Scan for the cell matching the given text and deliver its (X, Y) coordinate at center. 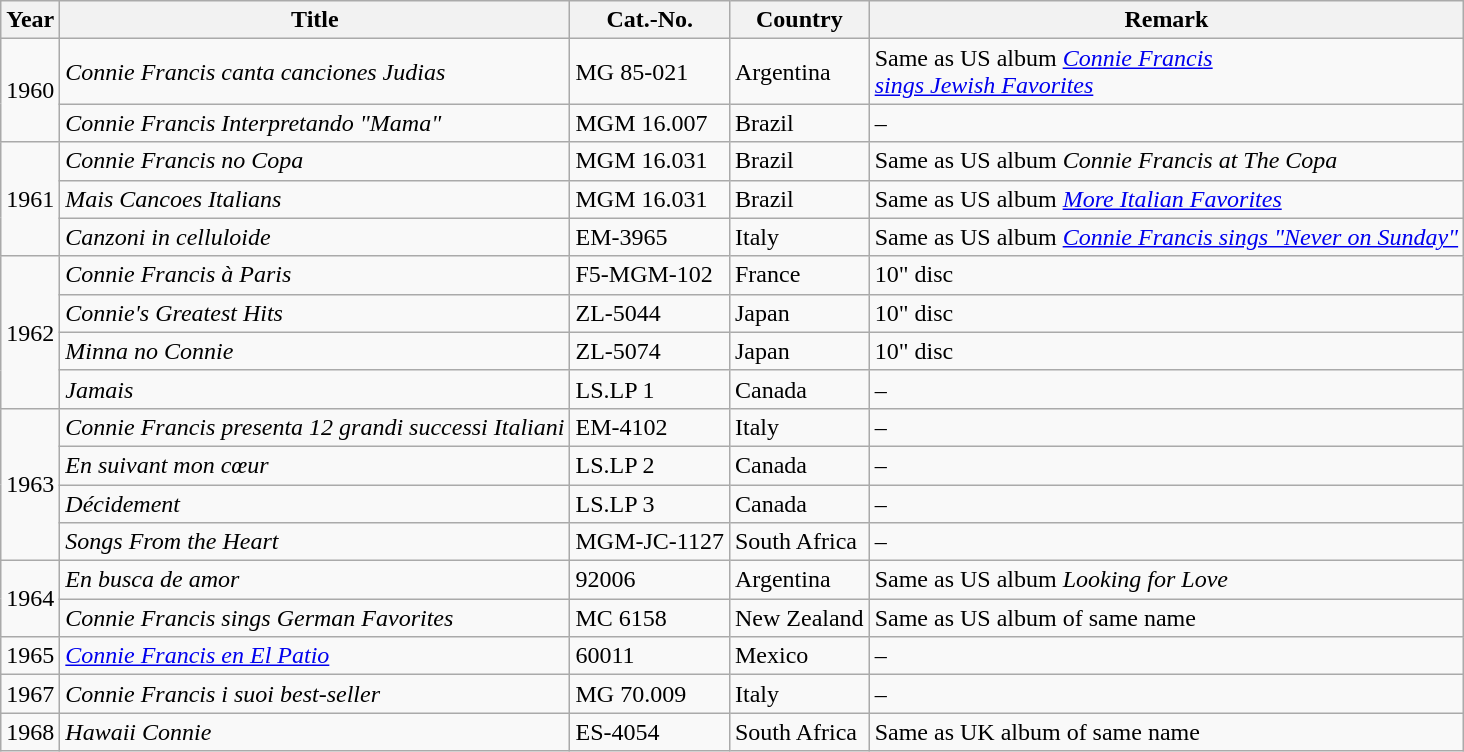
Mexico (799, 656)
En suivant mon cœur (315, 465)
Canzoni in celluloide (315, 237)
LS.LP 2 (650, 465)
Remark (1166, 20)
Mais Cancoes Italians (315, 199)
Same as US album Connie Francis at The Copa (1166, 161)
F5-MGM-102 (650, 275)
Year (30, 20)
Connie Francis i suoi best-seller (315, 694)
1962 (30, 332)
ES-4054 (650, 732)
Country (799, 20)
LS.LP 3 (650, 503)
MGM 16.007 (650, 123)
Songs From the Heart (315, 542)
Same as US album More Italian Favorites (1166, 199)
1965 (30, 656)
60011 (650, 656)
1964 (30, 599)
Connie Francis sings German Favorites (315, 618)
ZL-5074 (650, 351)
Title (315, 20)
1968 (30, 732)
Décidement (315, 503)
Connie Francis presenta 12 grandi successi Italiani (315, 427)
Same as US album Connie Francissings Jewish Favorites (1166, 72)
1963 (30, 484)
France (799, 275)
Connie Francis en El Patio (315, 656)
92006 (650, 580)
Connie Francis Interpretando "Mama" (315, 123)
Connie Francis à Paris (315, 275)
Same as US album Looking for Love (1166, 580)
MG 85-021 (650, 72)
Connie Francis canta canciones Judias (315, 72)
MC 6158 (650, 618)
Same as US album of same name (1166, 618)
MG 70.009 (650, 694)
Jamais (315, 389)
EM-4102 (650, 427)
1960 (30, 90)
Connie's Greatest Hits (315, 313)
EM-3965 (650, 237)
1967 (30, 694)
1961 (30, 199)
Hawaii Connie (315, 732)
Connie Francis no Copa (315, 161)
Same as US album Connie Francis sings "Never on Sunday" (1166, 237)
LS.LP 1 (650, 389)
ZL-5044 (650, 313)
En busca de amor (315, 580)
New Zealand (799, 618)
MGM-JC-1127 (650, 542)
Minna no Connie (315, 351)
Cat.-No. (650, 20)
Same as UK album of same name (1166, 732)
